Provide the (x, y) coordinate of the cell's center where the given text is located.  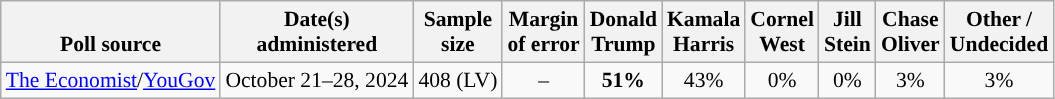
Poll source (111, 32)
Date(s)administered (316, 32)
October 21–28, 2024 (316, 80)
– (543, 80)
Samplesize (458, 32)
ChaseOliver (910, 32)
KamalaHarris (704, 32)
Other /Undecided (999, 32)
DonaldTrump (624, 32)
51% (624, 80)
43% (704, 80)
Marginof error (543, 32)
JillStein (848, 32)
The Economist/YouGov (111, 80)
408 (LV) (458, 80)
CornelWest (782, 32)
